Find where the given text appears and provide that cell's center as [X, Y] coordinate. 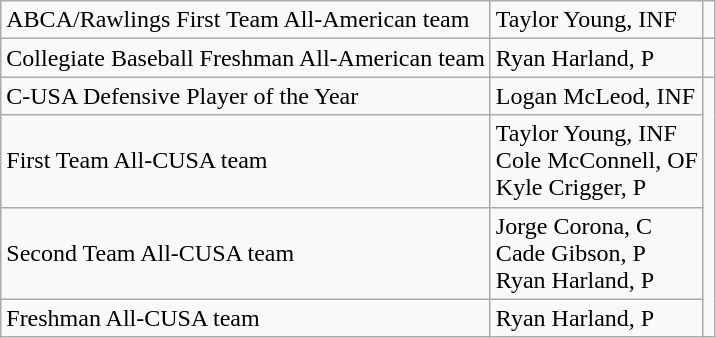
Taylor Young, INFCole McConnell, OFKyle Crigger, P [596, 161]
Freshman All-CUSA team [246, 318]
Logan McLeod, INF [596, 96]
Jorge Corona, CCade Gibson, PRyan Harland, P [596, 253]
First Team All-CUSA team [246, 161]
C-USA Defensive Player of the Year [246, 96]
Collegiate Baseball Freshman All-American team [246, 58]
Second Team All-CUSA team [246, 253]
ABCA/Rawlings First Team All-American team [246, 20]
Taylor Young, INF [596, 20]
